Pinpoint the cell where the given text exists, returning its [x, y] midpoint coordinate. 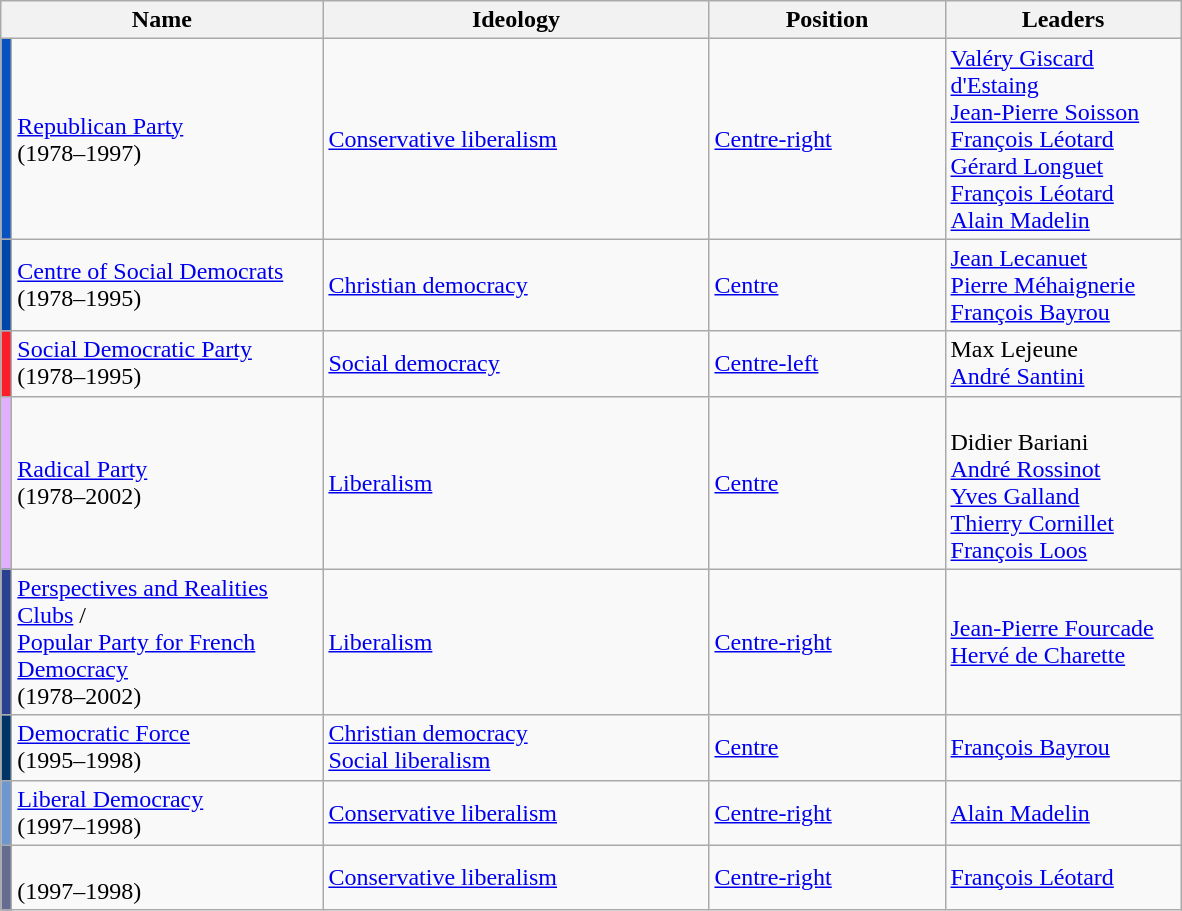
Democratic Force(1995–1998) [168, 748]
Max Lejeune André Santini [1063, 364]
Jean LecanuetPierre MéhaignerieFrançois Bayrou [1063, 285]
Centre-left [827, 364]
Liberal Democracy(1997–1998) [168, 812]
Jean-Pierre FourcadeHervé de Charette [1063, 642]
François Bayrou [1063, 748]
Didier BarianiAndré RossinotYves GallandThierry CornilletFrançois Loos [1063, 482]
Christian democracy [516, 285]
Republican Party(1978–1997) [168, 139]
(1997–1998) [168, 878]
Christian democracySocial liberalism [516, 748]
Social democracy [516, 364]
Perspectives and Realities Clubs /Popular Party for French Democracy(1978–2002) [168, 642]
Social Democratic Party(1978–1995) [168, 364]
Ideology [516, 20]
Name [162, 20]
Valéry Giscard d'EstaingJean-Pierre SoissonFrançois LéotardGérard LonguetFrançois LéotardAlain Madelin [1063, 139]
François Léotard [1063, 878]
Position [827, 20]
Leaders [1063, 20]
Radical Party(1978–2002) [168, 482]
Centre of Social Democrats(1978–1995) [168, 285]
Alain Madelin [1063, 812]
